Pinpoint the cell where the given text exists, returning its [x, y] midpoint coordinate. 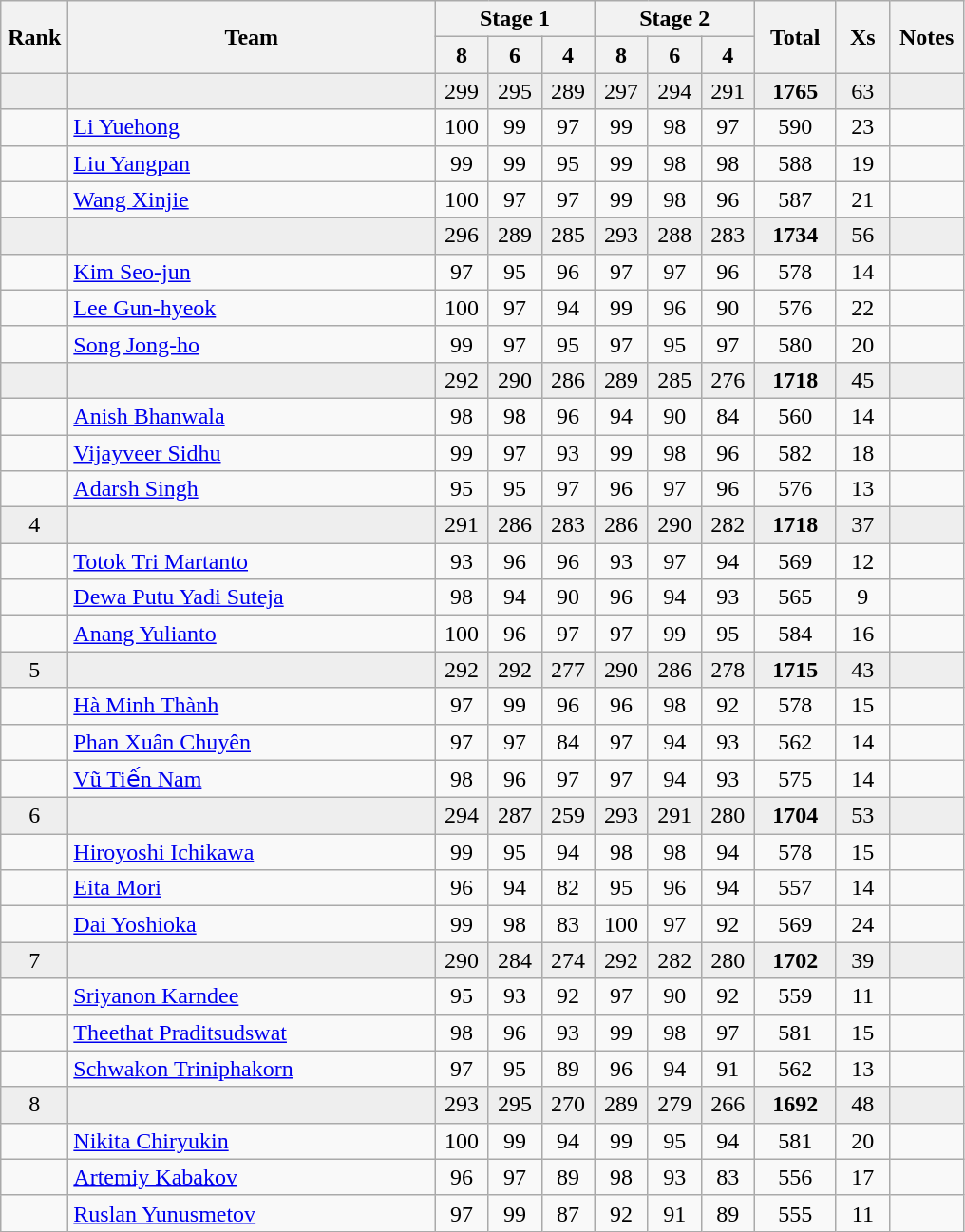
587 [795, 199]
Li Yuehong [252, 127]
276 [728, 380]
278 [728, 670]
266 [728, 1105]
9 [862, 597]
53 [862, 816]
Total [795, 37]
590 [795, 127]
287 [515, 816]
557 [795, 888]
284 [515, 960]
Schwakon Triniphakorn [252, 1069]
Team [252, 37]
Xs [862, 37]
16 [862, 634]
259 [568, 816]
22 [862, 308]
Nikita Chiryukin [252, 1141]
Artemiy Kabakov [252, 1177]
18 [862, 453]
Dewa Putu Yadi Suteja [252, 597]
Rank [34, 37]
Stage 1 [515, 19]
45 [862, 380]
Sriyanon Karndee [252, 996]
588 [795, 163]
1692 [795, 1105]
Ruslan Yunusmetov [252, 1213]
296 [462, 236]
Dai Yoshioka [252, 924]
Hiroyoshi Ichikawa [252, 852]
Adarsh Singh [252, 489]
37 [862, 525]
1765 [795, 91]
Lee Gun-hyeok [252, 308]
Eita Mori [252, 888]
Wang Xinjie [252, 199]
1715 [795, 670]
Vũ Tiến Nam [252, 779]
277 [568, 670]
Kim Seo-jun [252, 272]
1702 [795, 960]
270 [568, 1105]
297 [621, 91]
Liu Yangpan [252, 163]
21 [862, 199]
556 [795, 1177]
Hà Minh Thành [252, 706]
43 [862, 670]
Stage 2 [674, 19]
288 [674, 236]
7 [34, 960]
565 [795, 597]
23 [862, 127]
279 [674, 1105]
82 [568, 888]
575 [795, 779]
1734 [795, 236]
48 [862, 1105]
56 [862, 236]
Anish Bhanwala [252, 416]
299 [462, 91]
Anang Yulianto [252, 634]
Phan Xuân Chuyên [252, 742]
Notes [927, 37]
12 [862, 561]
Theethat Praditsudswat [252, 1033]
580 [795, 344]
Song Jong-ho [252, 344]
24 [862, 924]
19 [862, 163]
39 [862, 960]
274 [568, 960]
559 [795, 996]
1704 [795, 816]
582 [795, 453]
584 [795, 634]
17 [862, 1177]
87 [568, 1213]
Totok Tri Martanto [252, 561]
555 [795, 1213]
5 [34, 670]
560 [795, 416]
Vijayveer Sidhu [252, 453]
63 [862, 91]
